Determine the (x, y) coordinate at the center of the cell enclosing the given text.  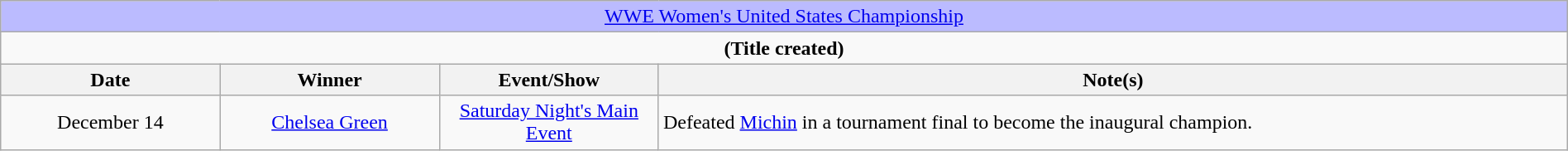
Chelsea Green (329, 123)
Event/Show (549, 80)
(Title created) (784, 48)
Defeated Michin in a tournament final to become the inaugural champion. (1113, 123)
Winner (329, 80)
Saturday Night's Main Event (549, 123)
December 14 (111, 123)
Note(s) (1113, 80)
WWE Women's United States Championship (784, 17)
Date (111, 80)
